Capture the cell that displays the provided text and extract its [X, Y] central coordinate. 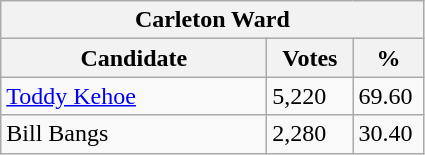
5,220 [310, 96]
Candidate [134, 58]
30.40 [388, 134]
% [388, 58]
Toddy Kehoe [134, 96]
Bill Bangs [134, 134]
Carleton Ward [212, 20]
Votes [310, 58]
2,280 [310, 134]
69.60 [388, 96]
